Find where the given text appears and provide that cell's center as [x, y] coordinate. 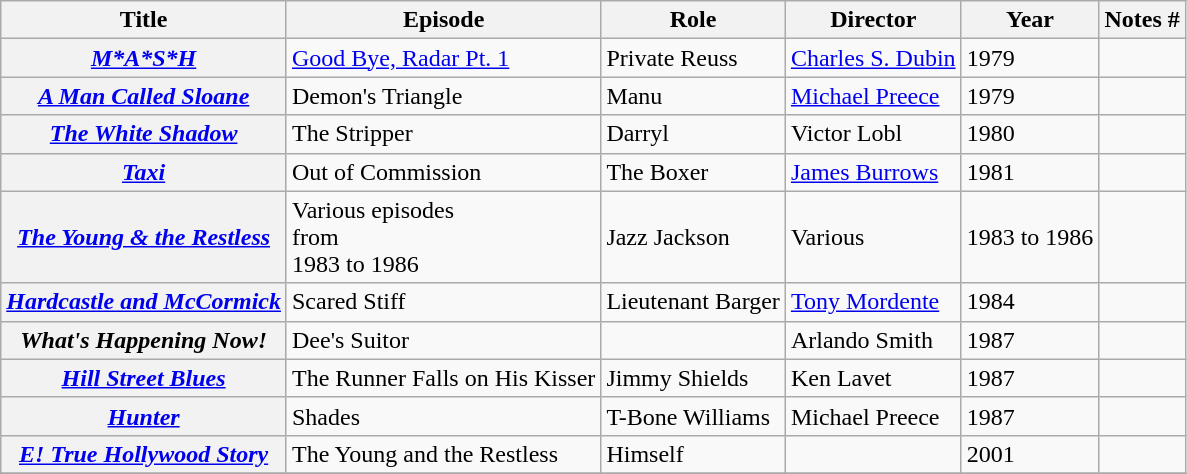
The White Shadow [144, 134]
Manu [694, 96]
The Young & the Restless [144, 237]
1981 [1030, 172]
Tony Mordente [873, 302]
Year [1030, 20]
The Young and the Restless [443, 454]
Charles S. Dubin [873, 58]
Director [873, 20]
Private Reuss [694, 58]
The Boxer [694, 172]
Himself [694, 454]
2001 [1030, 454]
Shades [443, 416]
Title [144, 20]
Role [694, 20]
Out of Commission [443, 172]
Hardcastle and McCormick [144, 302]
M*A*S*H [144, 58]
Good Bye, Radar Pt. 1 [443, 58]
1983 to 1986 [1030, 237]
Jimmy Shields [694, 378]
Ken Lavet [873, 378]
Jazz Jackson [694, 237]
Demon's Triangle [443, 96]
James Burrows [873, 172]
Hill Street Blues [144, 378]
Various episodesfrom1983 to 1986 [443, 237]
Arlando Smith [873, 340]
Notes # [1142, 20]
Victor Lobl [873, 134]
A Man Called Sloane [144, 96]
1980 [1030, 134]
1984 [1030, 302]
E! True Hollywood Story [144, 454]
Scared Stiff [443, 302]
The Runner Falls on His Kisser [443, 378]
Taxi [144, 172]
Lieutenant Barger [694, 302]
T-Bone Williams [694, 416]
Darryl [694, 134]
Episode [443, 20]
Dee's Suitor [443, 340]
The Stripper [443, 134]
Various [873, 237]
What's Happening Now! [144, 340]
Hunter [144, 416]
